Find where the given text appears and provide that cell's center as [X, Y] coordinate. 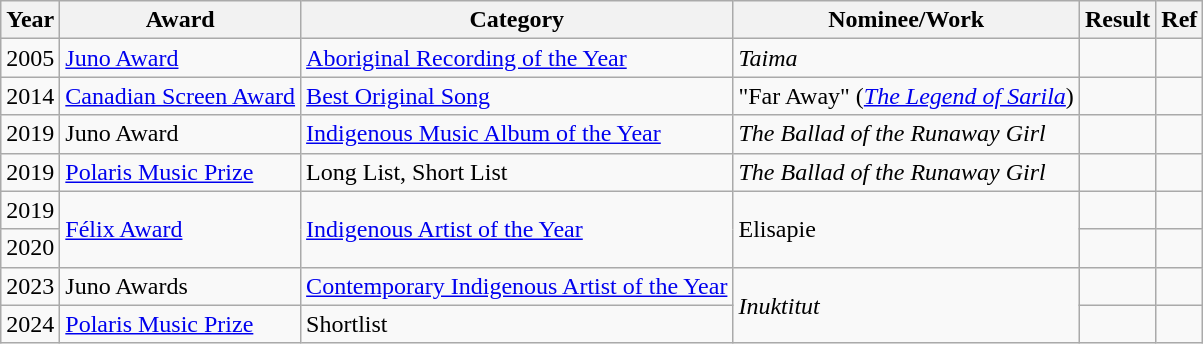
Indigenous Artist of the Year [517, 229]
Best Original Song [517, 96]
Category [517, 20]
Félix Award [180, 229]
Award [180, 20]
Ref [1180, 20]
Long List, Short List [517, 172]
Taima [906, 58]
Elisapie [906, 229]
Contemporary Indigenous Artist of the Year [517, 286]
Indigenous Music Album of the Year [517, 134]
Shortlist [517, 324]
2005 [30, 58]
2014 [30, 96]
Year [30, 20]
Result [1117, 20]
Nominee/Work [906, 20]
Juno Awards [180, 286]
2024 [30, 324]
2023 [30, 286]
Inuktitut [906, 305]
Aboriginal Recording of the Year [517, 58]
2020 [30, 248]
"Far Away" (The Legend of Sarila) [906, 96]
Canadian Screen Award [180, 96]
